For the text-containing cell, return its midpoint in [X, Y] coordinate format. 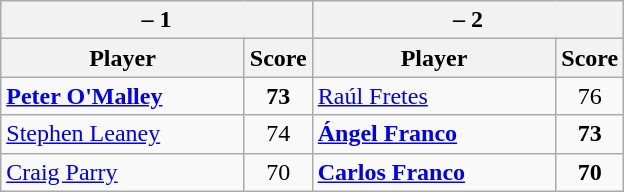
Stephen Leaney [123, 134]
Raúl Fretes [434, 96]
Carlos Franco [434, 172]
– 2 [468, 20]
76 [590, 96]
– 1 [157, 20]
Ángel Franco [434, 134]
74 [278, 134]
Peter O'Malley [123, 96]
Craig Parry [123, 172]
